Capture the cell that displays the provided text and extract its (x, y) central coordinate. 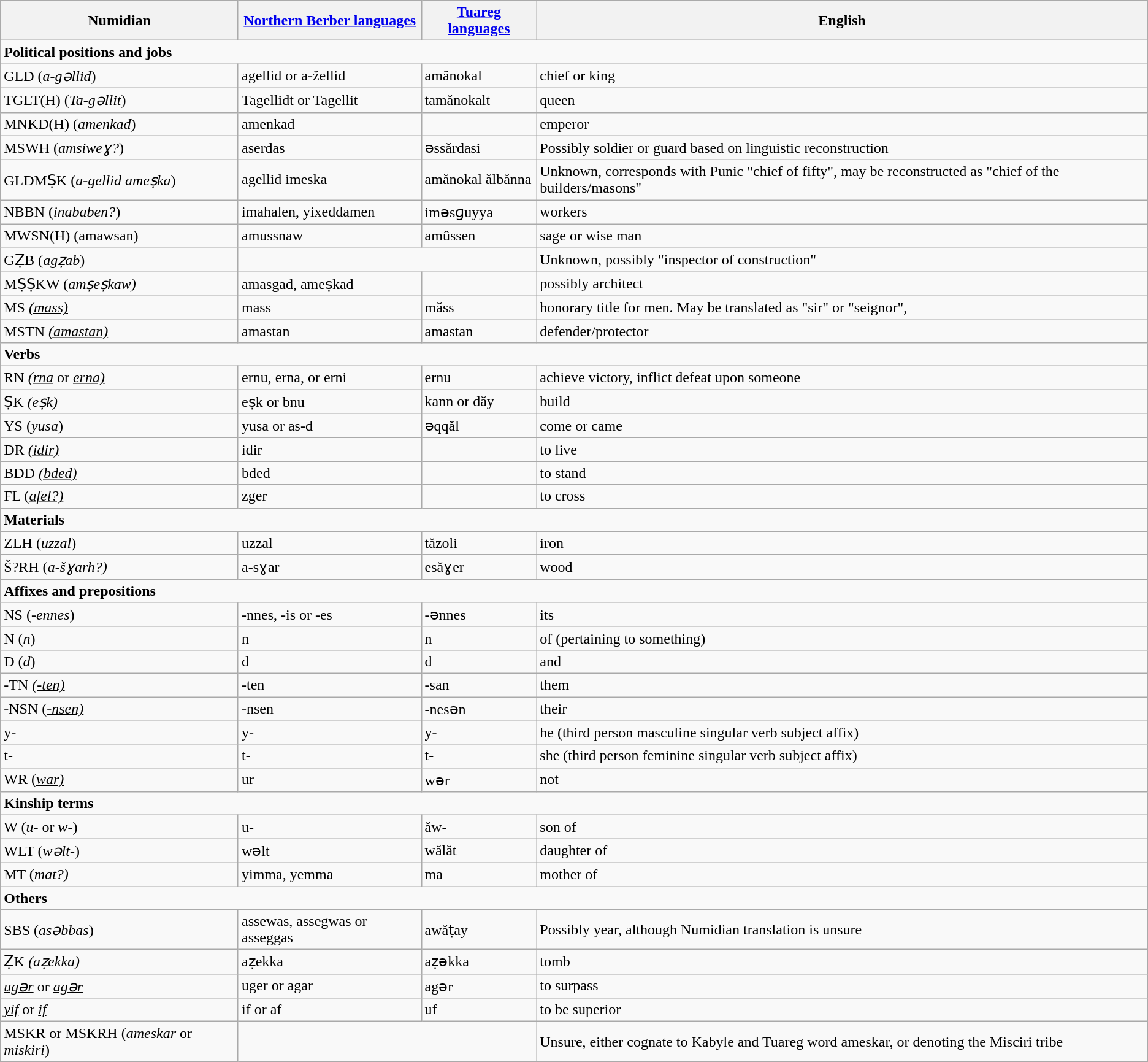
its (842, 615)
Š?RH (a-šɣarh?) (120, 567)
Tuareg languages (479, 21)
ernu (479, 378)
achieve victory, inflict defeat upon someone (842, 378)
to stand (842, 473)
N (n) (120, 638)
English (842, 21)
mother of (842, 874)
uger or agar (330, 986)
awăṭay (479, 930)
NS (-ennes) (120, 615)
ẒK (aẓekka) (120, 962)
idir (330, 450)
come or came (842, 426)
a-sɣar (330, 567)
Unsure, either cognate to Kabyle and Tuareg word ameskar, or denoting the Misciri tribe (842, 1042)
sage or wise man (842, 236)
MT (mat?) (120, 874)
tăzoli (479, 543)
GẒB (agẓab) (120, 260)
Political positions and jobs (574, 52)
ṢK (eṣk) (120, 402)
kann or dăy (479, 402)
tomb (842, 962)
Verbs (574, 355)
queen (842, 100)
chief or king (842, 76)
zger (330, 496)
and (842, 661)
-san (479, 685)
to be superior (842, 1010)
Possibly soldier or guard based on linguistic reconstruction (842, 148)
DR (idir) (120, 450)
imǝsɡuyya (479, 212)
build (842, 402)
Unknown, corresponds with Punic "chief of fifty", may be reconstructed as "chief of the builders/masons" (842, 180)
yimma, yemma (330, 874)
agellid imeska (330, 180)
Affixes and prepositions (574, 591)
Tagellidt or Tagellit (330, 100)
Kinship terms (574, 804)
MSWH (amsiweɣ?) (120, 148)
aẓekka (330, 962)
YS (yusa) (120, 426)
-nnes, -is or -es (330, 615)
defender/protector (842, 331)
Possibly year, although Numidian translation is unsure (842, 930)
Materials (574, 520)
W (u- or w-) (120, 827)
NBBN (inababen?) (120, 212)
WR (war) (120, 780)
mass (330, 307)
-nsen (330, 709)
to surpass (842, 986)
daughter of (842, 851)
ugər or agər (120, 986)
-NSN (-nsen) (120, 709)
he (third person masculine singular verb subject affix) (842, 733)
TGLT(H) (Ta-gəllit) (120, 100)
not (842, 780)
she (third person feminine singular verb subject affix) (842, 756)
D (d) (120, 661)
MSKR or MSKRH (ameskar or miskiri) (120, 1042)
RN (rna or erna) (120, 378)
wălăt (479, 851)
aẓəkka (479, 962)
Numidian (120, 21)
yusa or as-d (330, 426)
Northern Berber languages (330, 21)
ernu, erna, or erni (330, 378)
amasgad, ameṣkad (330, 284)
emperor (842, 124)
BDD (bded) (120, 473)
wəlt (330, 851)
ZLH (uzzal) (120, 543)
honorary title for men. May be translated as "sir" or "seignor", (842, 307)
amussnaw (330, 236)
GLDMṢK (a-gellid ameṣka) (120, 180)
bded (330, 473)
SBS (asəbbas) (120, 930)
uf (479, 1010)
MWSN(H) (amawsan) (120, 236)
əssărdasi (479, 148)
to live (842, 450)
amănokal ălbănna (479, 180)
wood (842, 567)
măss (479, 307)
uzzal (330, 543)
ăw- (479, 827)
agellid or a-žellid (330, 76)
possibly architect (842, 284)
MṢṢKW (amṣeṣkaw) (120, 284)
to cross (842, 496)
-nesǝn (479, 709)
son of (842, 827)
ǝqqăl (479, 426)
amûssen (479, 236)
amenkad (330, 124)
ma (479, 874)
-TN (-ten) (120, 685)
assewas, assegwas or asseggas (330, 930)
ur (330, 780)
FL (afel?) (120, 496)
MS (mass) (120, 307)
esăɣer (479, 567)
wǝr (479, 780)
-ənnes (479, 615)
imahalen, yixeddamen (330, 212)
their (842, 709)
u- (330, 827)
Others (574, 898)
MNKD(H) (amenkad) (120, 124)
of (pertaining to something) (842, 638)
agǝr (479, 986)
amănokal (479, 76)
tamănokalt (479, 100)
iron (842, 543)
if or af (330, 1010)
WLT (wəlt-) (120, 851)
eṣk or bnu (330, 402)
Unknown, possibly "inspector of construction" (842, 260)
MSTN (amastan) (120, 331)
them (842, 685)
GLD (a-gəllid) (120, 76)
yif or if (120, 1010)
aserdas (330, 148)
workers (842, 212)
-ten (330, 685)
